Pinpoint the cell where the given text exists, returning its (X, Y) midpoint coordinate. 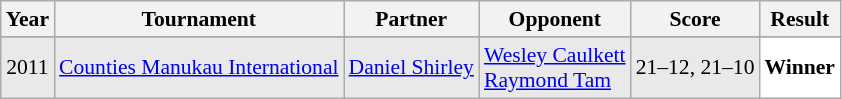
Tournament (199, 19)
Partner (412, 19)
Winner (800, 68)
Year (28, 19)
Wesley Caulkett Raymond Tam (555, 68)
Result (800, 19)
2011 (28, 68)
Counties Manukau International (199, 68)
Daniel Shirley (412, 68)
21–12, 21–10 (696, 68)
Opponent (555, 19)
Score (696, 19)
